From the cell containing the given text, extract its center point as (X, Y) coordinate. 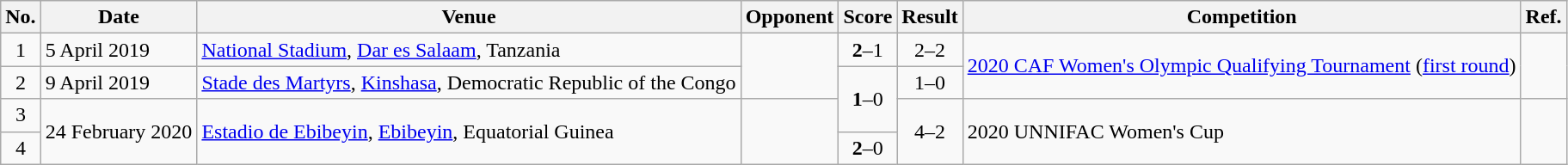
National Stadium, Dar es Salaam, Tanzania (469, 50)
Competition (1242, 17)
Score (868, 17)
2 (21, 82)
Result (930, 17)
Stade des Martyrs, Kinshasa, Democratic Republic of the Congo (469, 82)
2020 CAF Women's Olympic Qualifying Tournament (first round) (1242, 66)
3 (21, 115)
Date (119, 17)
No. (21, 17)
2–2 (930, 50)
Venue (469, 17)
Ref. (1543, 17)
2–1 (868, 50)
9 April 2019 (119, 82)
5 April 2019 (119, 50)
1 (21, 50)
4–2 (930, 131)
24 February 2020 (119, 131)
2020 UNNIFAC Women's Cup (1242, 131)
2–0 (868, 148)
Opponent (790, 17)
Estadio de Ebibeyin, Ebibeyin, Equatorial Guinea (469, 131)
4 (21, 148)
